Find where the given text appears and provide that cell's center as [X, Y] coordinate. 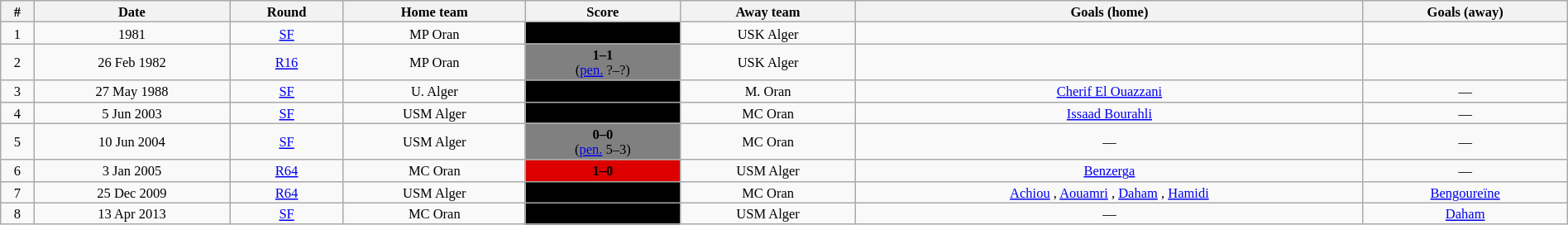
Home team [434, 12]
1–1(pen. ?–?) [602, 62]
# [17, 12]
Cherif El Ouazzani [1110, 91]
27 May 1988 [132, 91]
Bengoureïne [1465, 192]
5 [17, 141]
13 Apr 2013 [132, 213]
4 [17, 112]
Daham [1465, 213]
Score [602, 12]
1–2 [602, 33]
4–1 [602, 192]
Achiou , Aouamri , Daham , Hamidi [1110, 192]
Round [286, 12]
Issaad Bourahli [1110, 112]
5 Jun 2003 [132, 112]
8 [17, 213]
1981 [132, 33]
26 Feb 1982 [132, 62]
10 Jun 2004 [132, 141]
U. Alger [434, 91]
7 [17, 192]
Benzerga [1110, 170]
Away team [767, 12]
6 [17, 170]
3 Jan 2005 [132, 170]
M. Oran [767, 91]
R16 [286, 62]
0–1 [602, 213]
Goals (away) [1465, 12]
3 [17, 91]
Goals (home) [1110, 12]
1 [17, 33]
25 Dec 2009 [132, 192]
2 [17, 62]
3–0 [602, 112]
Date [132, 12]
0–0(pen. 5–3) [602, 141]
